Determine the [X, Y] coordinate at the center of the cell enclosing the given text.  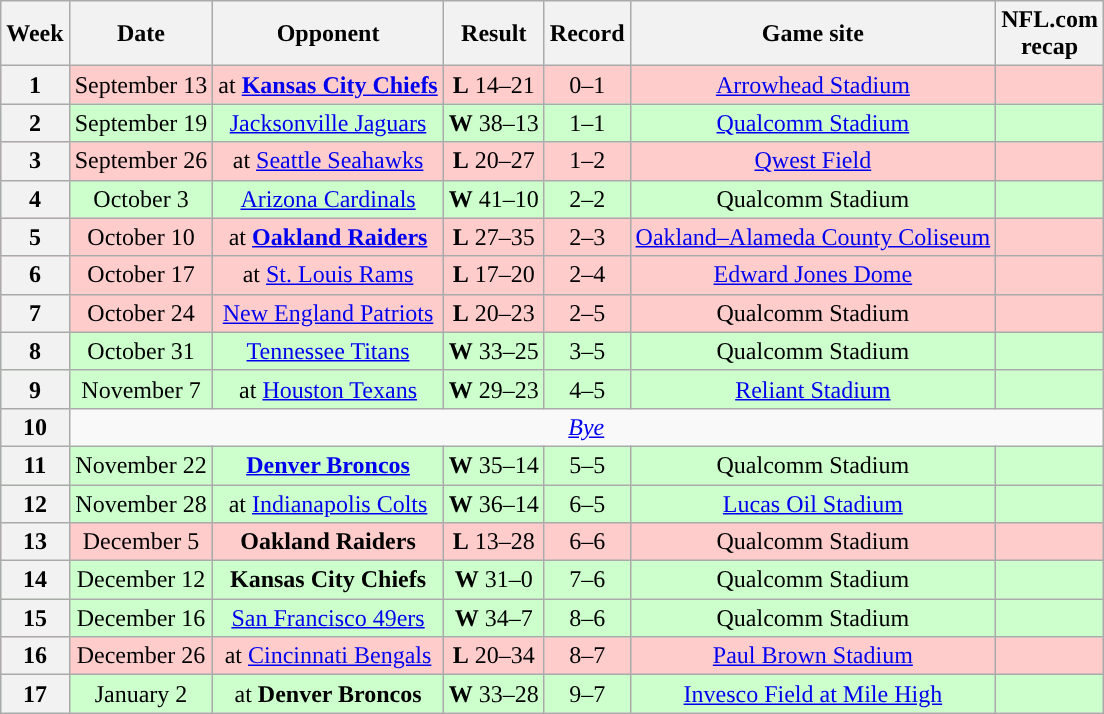
L 20–27 [494, 161]
at Denver Broncos [328, 694]
6–6 [587, 542]
September 13 [141, 85]
October 10 [141, 237]
9–7 [587, 694]
San Francisco 49ers [328, 618]
Result [494, 34]
3 [35, 161]
L 14–21 [494, 85]
Jacksonville Jaguars [328, 123]
9 [35, 389]
Reliant Stadium [813, 389]
2–3 [587, 237]
October 31 [141, 351]
16 [35, 656]
Edward Jones Dome [813, 275]
October 17 [141, 275]
8–7 [587, 656]
at Indianapolis Colts [328, 503]
L 13–28 [494, 542]
Arrowhead Stadium [813, 85]
September 19 [141, 123]
12 [35, 503]
December 16 [141, 618]
11 [35, 465]
10 [35, 427]
October 24 [141, 313]
Paul Brown Stadium [813, 656]
L 17–20 [494, 275]
NFL.comrecap [1050, 34]
5–5 [587, 465]
November 7 [141, 389]
Invesco Field at Mile High [813, 694]
Bye [586, 427]
at Oakland Raiders [328, 237]
7–6 [587, 580]
W 36–14 [494, 503]
at Kansas City Chiefs [328, 85]
8 [35, 351]
14 [35, 580]
L 20–34 [494, 656]
Denver Broncos [328, 465]
3–5 [587, 351]
at Houston Texans [328, 389]
Record [587, 34]
2 [35, 123]
December 5 [141, 542]
W 38–13 [494, 123]
Tennessee Titans [328, 351]
W 33–25 [494, 351]
at Cincinnati Bengals [328, 656]
Arizona Cardinals [328, 199]
0–1 [587, 85]
2–5 [587, 313]
W 35–14 [494, 465]
at St. Louis Rams [328, 275]
8–6 [587, 618]
December 26 [141, 656]
Lucas Oil Stadium [813, 503]
Qwest Field [813, 161]
17 [35, 694]
15 [35, 618]
January 2 [141, 694]
Game site [813, 34]
W 34–7 [494, 618]
1–1 [587, 123]
13 [35, 542]
Oakland Raiders [328, 542]
W 41–10 [494, 199]
6–5 [587, 503]
Date [141, 34]
November 28 [141, 503]
W 29–23 [494, 389]
W 33–28 [494, 694]
Opponent [328, 34]
October 3 [141, 199]
1–2 [587, 161]
6 [35, 275]
W 31–0 [494, 580]
at Seattle Seahawks [328, 161]
4–5 [587, 389]
7 [35, 313]
Oakland–Alameda County Coliseum [813, 237]
September 26 [141, 161]
2–4 [587, 275]
1 [35, 85]
December 12 [141, 580]
L 20–23 [494, 313]
New England Patriots [328, 313]
Kansas City Chiefs [328, 580]
Week [35, 34]
4 [35, 199]
L 27–35 [494, 237]
2–2 [587, 199]
5 [35, 237]
November 22 [141, 465]
